Return the [x, y] coordinate for the center point of the cell that contains the specified text.  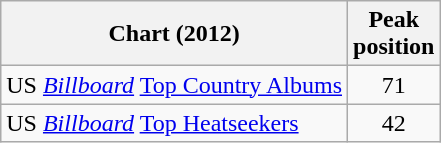
Chart (2012) [174, 34]
71 [394, 85]
42 [394, 123]
US Billboard Top Heatseekers [174, 123]
US Billboard Top Country Albums [174, 85]
Peakposition [394, 34]
